Extract the [x, y] coordinate from the center of the cell holding the provided text.  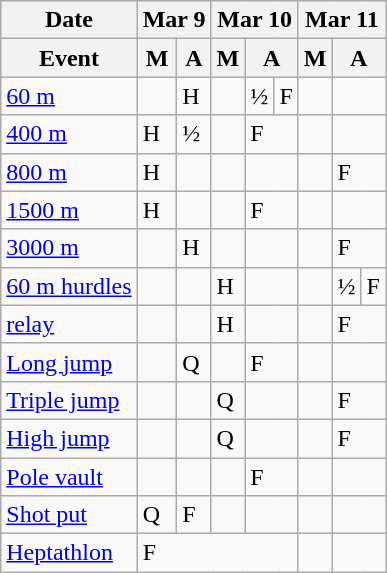
Event [69, 58]
Mar 10 [254, 20]
3000 m [69, 248]
Long jump [69, 362]
Triple jump [69, 400]
60 m [69, 96]
relay [69, 324]
800 m [69, 172]
Date [69, 20]
High jump [69, 438]
60 m hurdles [69, 286]
Shot put [69, 515]
Pole vault [69, 477]
Mar 11 [342, 20]
1500 m [69, 210]
Mar 9 [174, 20]
Heptathlon [69, 553]
400 m [69, 134]
